Identify which cell holds the provided text, then report its [x, y] central coordinate. 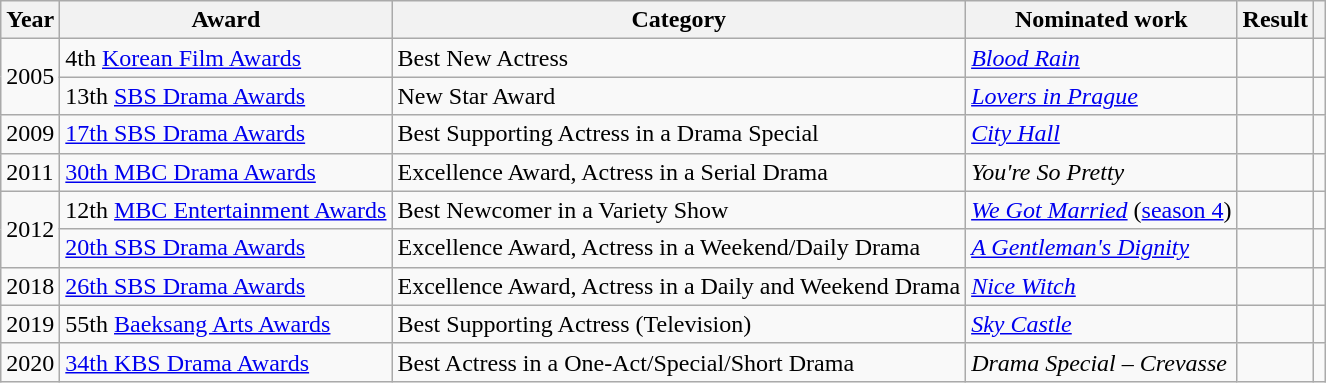
26th SBS Drama Awards [226, 286]
Best Supporting Actress in a Drama Special [679, 134]
55th Baeksang Arts Awards [226, 324]
4th Korean Film Awards [226, 58]
Year [30, 20]
2011 [30, 172]
Nice Witch [1102, 286]
Best Actress in a One-Act/Special/Short Drama [679, 362]
Sky Castle [1102, 324]
Lovers in Prague [1102, 96]
2018 [30, 286]
Excellence Award, Actress in a Serial Drama [679, 172]
13th SBS Drama Awards [226, 96]
2012 [30, 229]
Result [1275, 20]
2009 [30, 134]
Excellence Award, Actress in a Weekend/Daily Drama [679, 248]
17th SBS Drama Awards [226, 134]
2019 [30, 324]
Award [226, 20]
Excellence Award, Actress in a Daily and Weekend Drama [679, 286]
New Star Award [679, 96]
Blood Rain [1102, 58]
We Got Married (season 4) [1102, 210]
Best Supporting Actress (Television) [679, 324]
2005 [30, 77]
30th MBC Drama Awards [226, 172]
You're So Pretty [1102, 172]
Category [679, 20]
12th MBC Entertainment Awards [226, 210]
Best New Actress [679, 58]
2020 [30, 362]
20th SBS Drama Awards [226, 248]
A Gentleman's Dignity [1102, 248]
Drama Special – Crevasse [1102, 362]
Best Newcomer in a Variety Show [679, 210]
34th KBS Drama Awards [226, 362]
City Hall [1102, 134]
Nominated work [1102, 20]
